Scan for the cell matching the given text and deliver its [X, Y] coordinate at center. 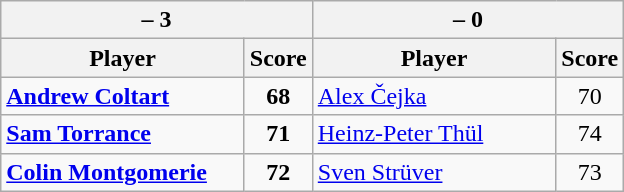
73 [590, 172]
70 [590, 96]
Colin Montgomerie [123, 172]
71 [278, 134]
74 [590, 134]
Alex Čejka [434, 96]
72 [278, 172]
– 3 [157, 20]
Heinz-Peter Thül [434, 134]
68 [278, 96]
Sam Torrance [123, 134]
Sven Strüver [434, 172]
– 0 [468, 20]
Andrew Coltart [123, 96]
